For the text-containing cell, return its midpoint in (X, Y) coordinate format. 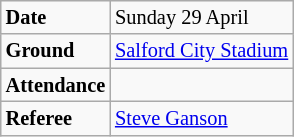
Steve Ganson (202, 118)
Referee (56, 118)
Salford City Stadium (202, 51)
Date (56, 17)
Ground (56, 51)
Sunday 29 April (202, 17)
Attendance (56, 85)
